Identify which cell holds the provided text, then report its (x, y) central coordinate. 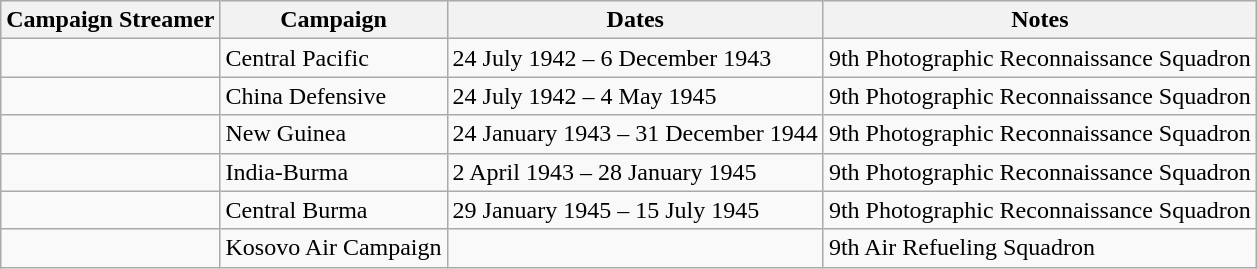
Central Pacific (334, 58)
29 January 1945 – 15 July 1945 (635, 210)
Central Burma (334, 210)
24 January 1943 – 31 December 1944 (635, 134)
24 July 1942 – 4 May 1945 (635, 96)
Campaign Streamer (110, 20)
24 July 1942 – 6 December 1943 (635, 58)
Campaign (334, 20)
2 April 1943 – 28 January 1945 (635, 172)
Notes (1040, 20)
9th Air Refueling Squadron (1040, 248)
New Guinea (334, 134)
Kosovo Air Campaign (334, 248)
India-Burma (334, 172)
Dates (635, 20)
China Defensive (334, 96)
